Return (x, y) of the center of cell containing provided text 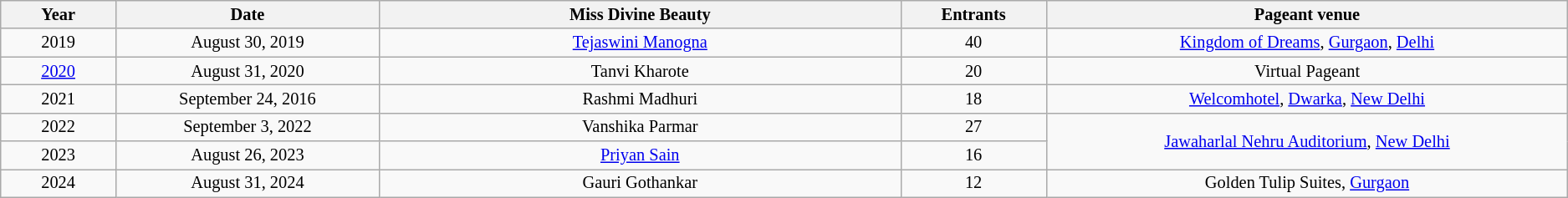
40 (973, 43)
20 (973, 71)
2020 (59, 71)
August 26, 2023 (248, 155)
Priyan Sain (640, 155)
Year (59, 14)
September 3, 2022 (248, 127)
August 30, 2019 (248, 43)
Virtual Pageant (1307, 71)
27 (973, 127)
Miss Divine Beauty (640, 14)
2023 (59, 155)
Vanshika Parmar (640, 127)
September 24, 2016 (248, 99)
Rashmi Madhuri (640, 99)
Pageant venue (1307, 14)
August 31, 2020 (248, 71)
18 (973, 99)
August 31, 2024 (248, 183)
Entrants (973, 14)
Golden Tulip Suites, Gurgaon (1307, 183)
Date (248, 14)
2024 (59, 183)
Tejaswini Manogna (640, 43)
2019 (59, 43)
16 (973, 155)
Jawaharlal Nehru Auditorium, New Delhi (1307, 140)
Gauri Gothankar (640, 183)
2022 (59, 127)
Tanvi Kharote (640, 71)
Kingdom of Dreams, Gurgaon, Delhi (1307, 43)
2021 (59, 99)
Welcomhotel, Dwarka, New Delhi (1307, 99)
12 (973, 183)
